Identify which cell holds the provided text, then report its [x, y] central coordinate. 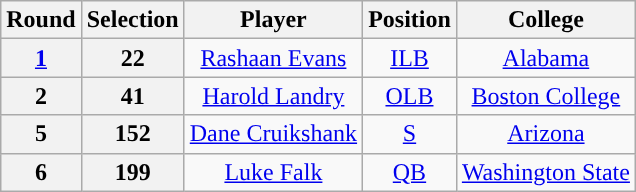
Luke Falk [273, 172]
QB [410, 172]
5 [41, 134]
6 [41, 172]
OLB [410, 96]
ILB [410, 58]
Selection [132, 20]
Alabama [546, 58]
Position [410, 20]
S [410, 134]
Player [273, 20]
22 [132, 58]
1 [41, 58]
41 [132, 96]
Arizona [546, 134]
Harold Landry [273, 96]
Round [41, 20]
152 [132, 134]
Washington State [546, 172]
2 [41, 96]
Rashaan Evans [273, 58]
College [546, 20]
Boston College [546, 96]
199 [132, 172]
Dane Cruikshank [273, 134]
